Pinpoint the cell where the given text exists, returning its (X, Y) midpoint coordinate. 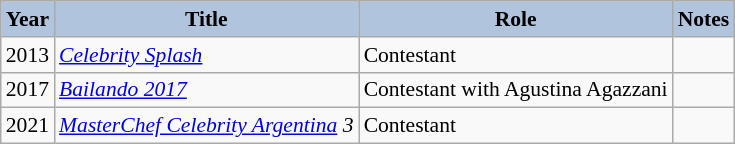
Notes (704, 19)
Celebrity Splash (206, 55)
Role (516, 19)
2017 (28, 90)
2021 (28, 126)
2013 (28, 55)
MasterChef Celebrity Argentina 3 (206, 126)
Year (28, 19)
Bailando 2017 (206, 90)
Title (206, 19)
Contestant with Agustina Agazzani (516, 90)
